For the text-containing cell, return its midpoint in [X, Y] coordinate format. 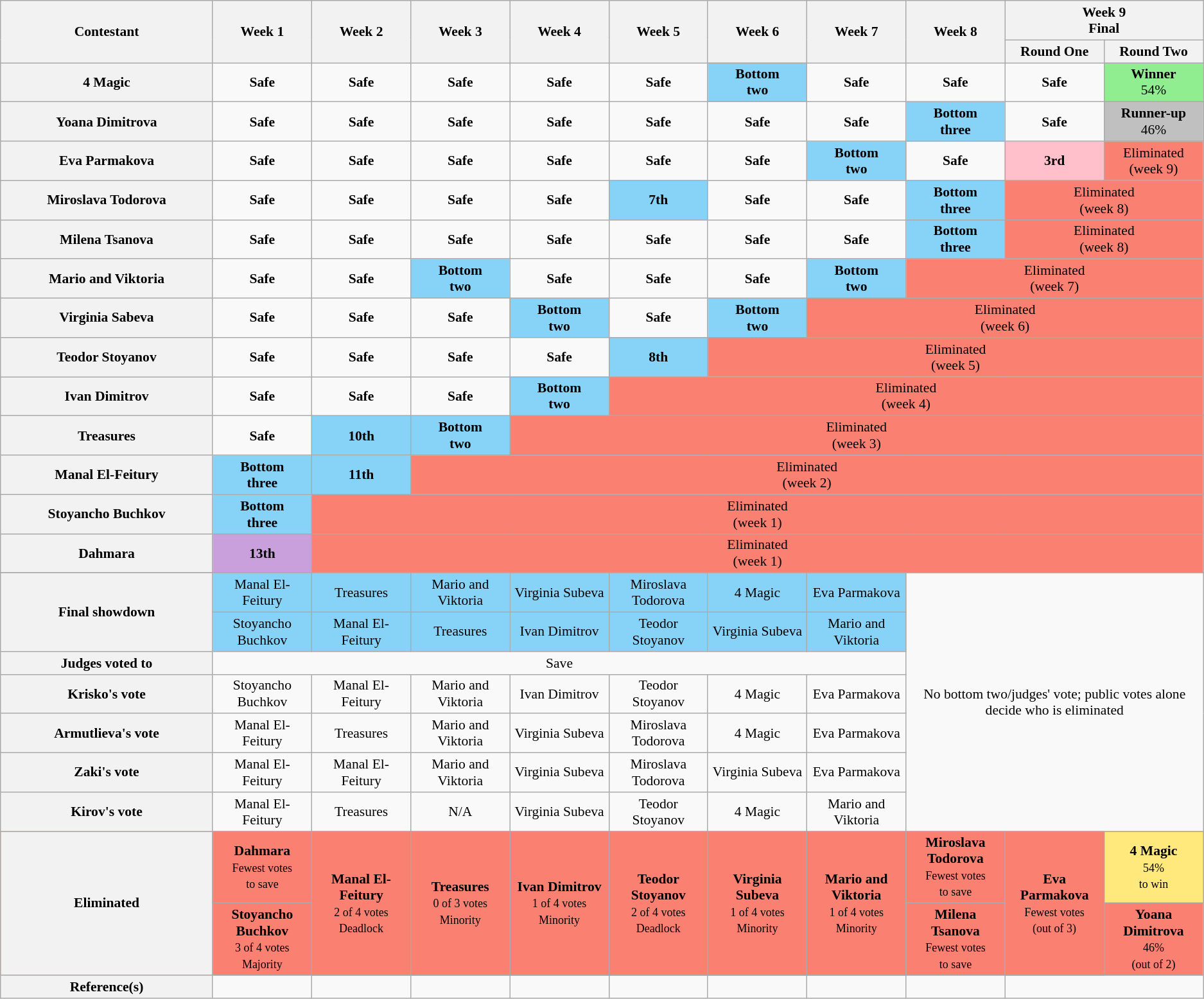
Eliminated(week 5) [955, 357]
4 Magic54%to win [1153, 867]
Week 7 [857, 32]
Final showdown [107, 612]
Milena Tsanova [107, 239]
Eliminated(week 9) [1153, 161]
Treasures0 of 3 votesMinority [460, 903]
Virginia Sabeva [107, 318]
Week 2 [361, 32]
Miroslava TodorovaFewest votesto save [955, 867]
13th [262, 553]
Mario and Viktoria1 of 4 votesMinority [857, 903]
Week 6 [757, 32]
Winner54% [1153, 82]
Save [559, 663]
Week 9Final [1104, 21]
Judges voted to [107, 663]
Eliminated(week 7) [1054, 279]
Eliminated(week 4) [906, 397]
Zaki's vote [107, 773]
Eliminated(week 2) [807, 475]
Eliminated(week 6) [1006, 318]
Dahmara [107, 553]
Virginia Subeva1 of 4 votesMinority [757, 903]
Eliminated [107, 903]
Eliminated(week 3) [857, 435]
Yoana Dimitrova [107, 122]
Round Two [1153, 51]
Ivan Dimitrov1 of 4 votesMinority [559, 903]
Stoyancho Buchkov3 of 4 votesMajority [262, 939]
Teodor Stoyanov 2 of 4 votesDeadlock [658, 903]
Milena TsanovaFewest votesto save [955, 939]
Yoana Dimitrova46%(out of 2) [1153, 939]
Krisko's vote [107, 693]
Runner-up46% [1153, 122]
Week 3 [460, 32]
Eva ParmakovaFewest votes(out of 3) [1054, 903]
Week 8 [955, 32]
Week 5 [658, 32]
Contestant [107, 32]
10th [361, 435]
7th [658, 200]
11th [361, 475]
Armutlieva's vote [107, 733]
3rd [1054, 161]
Manal El-Feitury2 of 4 votesDeadlock [361, 903]
Week 4 [559, 32]
N/A [460, 812]
Reference(s) [107, 987]
Kirov's vote [107, 812]
Week 1 [262, 32]
No bottom two/judges' vote; public votes alone decide who is eliminated [1054, 702]
Round One [1054, 51]
8th [658, 357]
DahmaraFewest votesto save [262, 867]
